Search for the cell housing the specified text and yield its (X, Y) center coordinate. 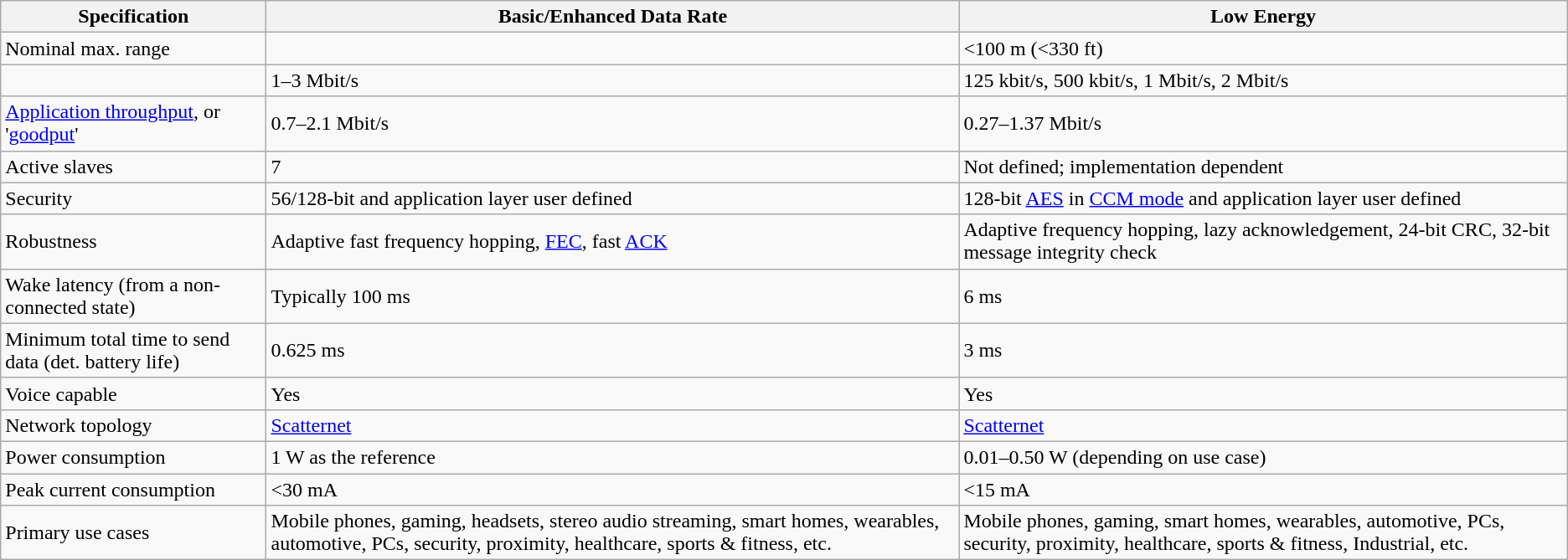
<100 m (<330 ft) (1263, 49)
Robustness (134, 241)
0.7–2.1 Mbit/s (613, 124)
Wake latency (from a non-connected state) (134, 296)
7 (613, 167)
Low Energy (1263, 17)
0.27–1.37 Mbit/s (1263, 124)
<15 mA (1263, 490)
Power consumption (134, 457)
1 W as the reference (613, 457)
1–3 Mbit/s (613, 80)
Primary use cases (134, 532)
Adaptive fast frequency hopping, FEC, fast ACK (613, 241)
Application throughput, or 'goodput' (134, 124)
125 kbit/s, 500 kbit/s, 1 Mbit/s, 2 Mbit/s (1263, 80)
6 ms (1263, 296)
Minimum total time to send data (det. battery life) (134, 350)
0.01–0.50 W (depending on use case) (1263, 457)
Network topology (134, 425)
Voice capable (134, 393)
Specification (134, 17)
3 ms (1263, 350)
Active slaves (134, 167)
0.625 ms (613, 350)
Not defined; implementation dependent (1263, 167)
<30 mA (613, 490)
Basic/Enhanced Data Rate (613, 17)
Typically 100 ms (613, 296)
Peak current consumption (134, 490)
128-bit AES in CCM mode and application layer user defined (1263, 198)
56/128-bit and application layer user defined (613, 198)
Nominal max. range (134, 49)
Mobile phones, gaming, smart homes, wearables, automotive, PCs, security, proximity, healthcare, sports & fitness, Industrial, etc. (1263, 532)
Security (134, 198)
Adaptive frequency hopping, lazy acknowledgement, 24-bit CRC, 32-bit message integrity check (1263, 241)
